Determine the [X, Y] coordinate at the center of the cell enclosing the given text.  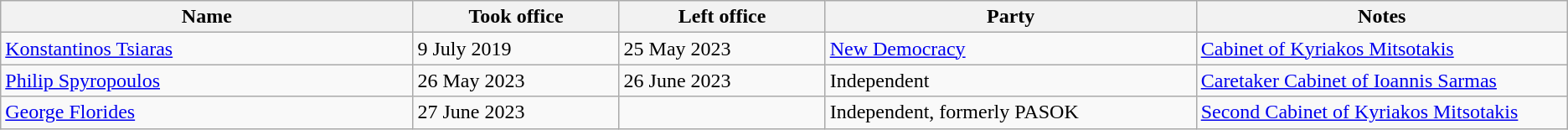
Second Cabinet of Kyriakos Mitsotakis [1382, 112]
27 June 2023 [516, 112]
Left office [722, 17]
Konstantinos Tsiaras [207, 49]
26 May 2023 [516, 81]
Cabinet of Kyriakos Mitsotakis [1382, 49]
Party [1010, 17]
26 June 2023 [722, 81]
Independent, formerly PASOK [1010, 112]
Philip Spyropoulos [207, 81]
Notes [1382, 17]
Independent [1010, 81]
New Democracy [1010, 49]
Name [207, 17]
9 July 2019 [516, 49]
Caretaker Cabinet of Ioannis Sarmas [1382, 81]
Took office [516, 17]
25 May 2023 [722, 49]
George Florides [207, 112]
